Provide the [x, y] coordinate of the cell's center where the given text is located.  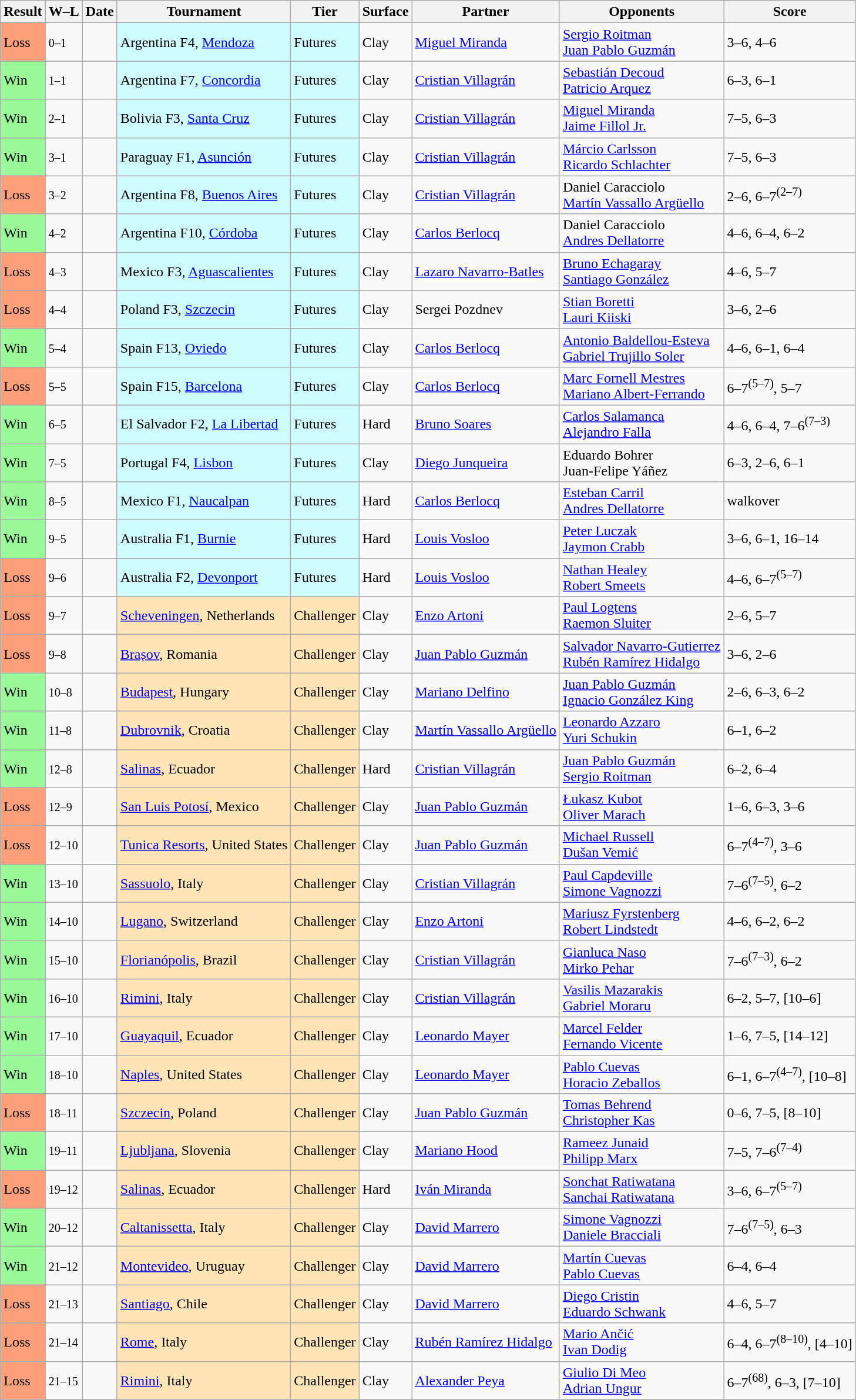
Martín Vassallo Argüello [486, 730]
Bruno Soares [486, 424]
Diego Cristin Eduardo Schwank [642, 1304]
Santiago, Chile [204, 1304]
Sassuolo, Italy [204, 883]
11–8 [63, 730]
Argentina F4, Mendoza [204, 42]
Paul Capdeville Simone Vagnozzi [642, 883]
Argentina F10, Córdoba [204, 233]
6–5 [63, 424]
walkover [790, 501]
Bolivia F3, Santa Cruz [204, 119]
Paraguay F1, Asunción [204, 156]
2–6, 5–7 [790, 616]
6–3, 6–1 [790, 80]
6–1, 6–2 [790, 730]
Montevideo, Uruguay [204, 1266]
Sonchat Ratiwatana Sanchai Ratiwatana [642, 1190]
Vasilis Mazarakis Gabriel Moraru [642, 998]
Tier [325, 12]
Budapest, Hungary [204, 692]
Opponents [642, 12]
6–3, 2–6, 6–1 [790, 462]
0–1 [63, 42]
0–6, 7–5, [8–10] [790, 1113]
Mexico F1, Naucalpan [204, 501]
Rubén Ramírez Hidalgo [486, 1342]
Argentina F7, Concordia [204, 80]
Paul Logtens Raemon Sluiter [642, 616]
Antonio Baldellou-Esteva Gabriel Trujillo Soler [642, 348]
6–7(5–7), 5–7 [790, 386]
6–4, 6–4 [790, 1266]
13–10 [63, 883]
4–6, 6–7(5–7) [790, 577]
Gianluca Naso Mirko Pehar [642, 959]
Sergio Roitman Juan Pablo Guzmán [642, 42]
Łukasz Kubot Oliver Marach [642, 806]
21–13 [63, 1304]
4–6, 6–2, 6–2 [790, 922]
5–4 [63, 348]
Marcel Felder Fernando Vicente [642, 1036]
3–2 [63, 195]
2–1 [63, 119]
6–2, 6–4 [790, 769]
Florianópolis, Brazil [204, 959]
Naples, United States [204, 1074]
Simone Vagnozzi Daniele Bracciali [642, 1227]
20–12 [63, 1227]
Sebastián Decoud Patricio Arquez [642, 80]
1–1 [63, 80]
Esteban Carril Andres Dellatorre [642, 501]
21–14 [63, 1342]
9–7 [63, 616]
Australia F1, Burnie [204, 540]
Spain F13, Oviedo [204, 348]
Iván Miranda [486, 1190]
Alexander Peya [486, 1380]
Mexico F3, Aguascalientes [204, 272]
12–9 [63, 806]
Sergei Pozdnev [486, 309]
6–2, 5–7, [10–6] [790, 998]
9–8 [63, 654]
Carlos Salamanca Alejandro Falla [642, 424]
2–6, 6–7(2–7) [790, 195]
Nathan Healey Robert Smeets [642, 577]
Partner [486, 12]
Spain F15, Barcelona [204, 386]
7–5 [63, 462]
10–8 [63, 692]
4–6, 6–4, 7–6(7–3) [790, 424]
Surface [385, 12]
Lazaro Navarro-Batles [486, 272]
Scheveningen, Netherlands [204, 616]
Australia F2, Devonport [204, 577]
Bruno Echagaray Santiago González [642, 272]
6–7(68), 6–3, [7–10] [790, 1380]
9–5 [63, 540]
Tomas Behrend Christopher Kas [642, 1113]
4–6, 6–4, 6–2 [790, 233]
18–10 [63, 1074]
15–10 [63, 959]
Poland F3, Szczecin [204, 309]
Guayaquil, Ecuador [204, 1036]
19–11 [63, 1151]
Miguel Miranda [486, 42]
Daniel Caracciolo Martín Vassallo Argüello [642, 195]
Márcio Carlsson Ricardo Schlachter [642, 156]
Giulio Di Meo Adrian Ungur [642, 1380]
1–6, 6–3, 3–6 [790, 806]
6–4, 6–7(8–10), [4–10] [790, 1342]
19–12 [63, 1190]
Stian Boretti Lauri Kiiski [642, 309]
4–3 [63, 272]
7–5, 7–6(7–4) [790, 1151]
Peter Luczak Jaymon Crabb [642, 540]
12–10 [63, 845]
Caltanissetta, Italy [204, 1227]
Szczecin, Poland [204, 1113]
8–5 [63, 501]
Juan Pablo Guzmán Ignacio González King [642, 692]
1–6, 7–5, [14–12] [790, 1036]
Rome, Italy [204, 1342]
6–7(4–7), 3–6 [790, 845]
14–10 [63, 922]
3–6, 4–6 [790, 42]
Mariusz Fyrstenberg Robert Lindstedt [642, 922]
Lugano, Switzerland [204, 922]
Michael Russell Dušan Vemić [642, 845]
3–1 [63, 156]
2–6, 6–3, 6–2 [790, 692]
Daniel Caracciolo Andres Dellatorre [642, 233]
Juan Pablo Guzmán Sergio Roitman [642, 769]
4–6, 6–1, 6–4 [790, 348]
Mariano Hood [486, 1151]
Tunica Resorts, United States [204, 845]
Brașov, Romania [204, 654]
7–6(7–3), 6–2 [790, 959]
Argentina F8, Buenos Aires [204, 195]
Eduardo Bohrer Juan-Felipe Yáñez [642, 462]
El Salvador F2, La Libertad [204, 424]
W–L [63, 12]
21–12 [63, 1266]
Mario Ančić Ivan Dodig [642, 1342]
Portugal F4, Lisbon [204, 462]
Result [23, 12]
Salvador Navarro-Gutierrez Rubén Ramírez Hidalgo [642, 654]
Tournament [204, 12]
5–5 [63, 386]
6–1, 6–7(4–7), [10–8] [790, 1074]
Diego Junqueira [486, 462]
Pablo Cuevas Horacio Zeballos [642, 1074]
17–10 [63, 1036]
Marc Fornell Mestres Mariano Albert-Ferrando [642, 386]
7–6(7–5), 6–2 [790, 883]
Date [100, 12]
Dubrovnik, Croatia [204, 730]
12–8 [63, 769]
Miguel Miranda Jaime Fillol Jr. [642, 119]
Score [790, 12]
Martín Cuevas Pablo Cuevas [642, 1266]
Ljubljana, Slovenia [204, 1151]
16–10 [63, 998]
Rameez Junaid Philipp Marx [642, 1151]
San Luis Potosí, Mexico [204, 806]
Leonardo Azzaro Yuri Schukin [642, 730]
18–11 [63, 1113]
4–4 [63, 309]
3–6, 6–7(5–7) [790, 1190]
9–6 [63, 577]
3–6, 6–1, 16–14 [790, 540]
7–6(7–5), 6–3 [790, 1227]
4–2 [63, 233]
Mariano Delfino [486, 692]
21–15 [63, 1380]
